Return the (x, y) coordinate for the center point of the cell that contains the specified text.  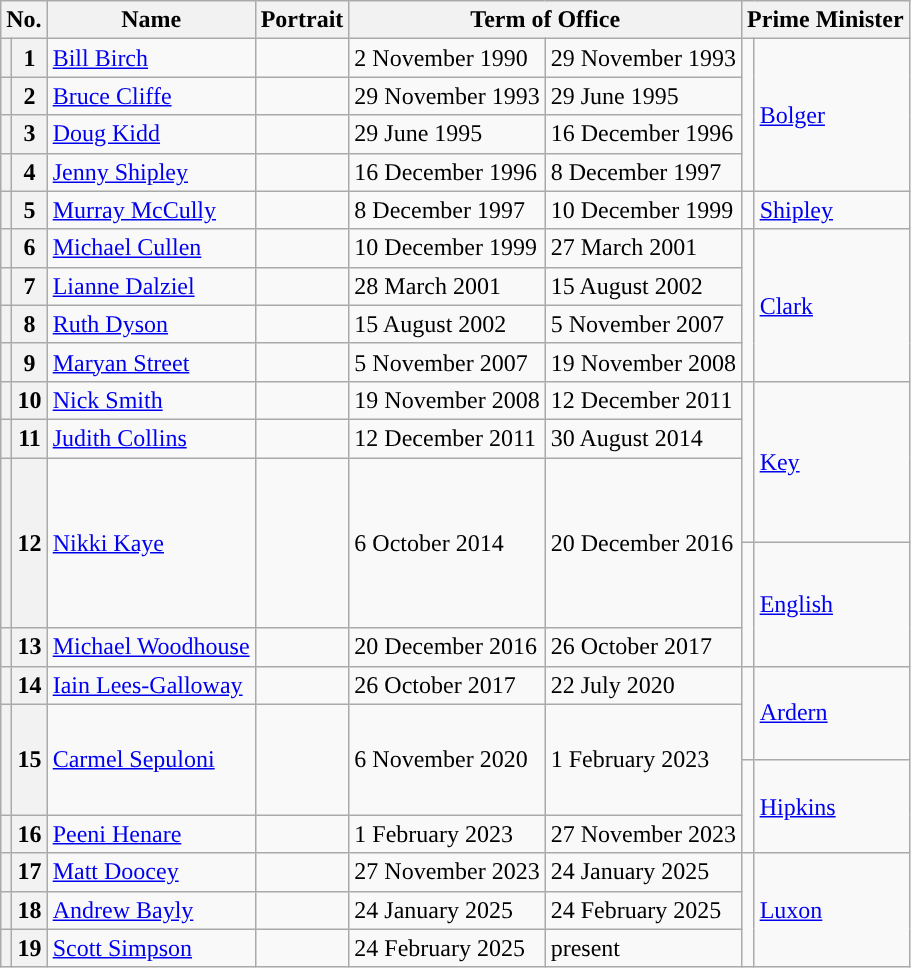
Nick Smith (151, 400)
Judith Collins (151, 438)
27 March 2001 (643, 248)
Doug Kidd (151, 134)
Carmel Sepuloni (151, 760)
9 (30, 362)
Ruth Dyson (151, 324)
Jenny Shipley (151, 172)
30 August 2014 (643, 438)
4 (30, 172)
17 (30, 872)
No. (24, 20)
Nikki Kaye (151, 544)
13 (30, 647)
Bruce Cliffe (151, 96)
19 (30, 948)
Michael Woodhouse (151, 647)
16 (30, 834)
18 (30, 910)
Maryan Street (151, 362)
15 (30, 760)
3 (30, 134)
present (643, 948)
Lianne Dalziel (151, 286)
Key (832, 462)
Andrew Bayly (151, 910)
6 October 2014 (447, 544)
10 (30, 400)
Matt Doocey (151, 872)
Peeni Henare (151, 834)
Murray McCully (151, 210)
2 November 1990 (447, 58)
22 July 2020 (643, 685)
6 November 2020 (447, 760)
Name (151, 20)
2 (30, 96)
5 (30, 210)
1 (30, 58)
28 March 2001 (447, 286)
Bolger (832, 115)
Portrait (302, 20)
Luxon (832, 910)
12 (30, 544)
Scott Simpson (151, 948)
English (832, 604)
6 (30, 248)
Term of Office (546, 20)
8 (30, 324)
Shipley (832, 210)
Iain Lees-Galloway (151, 685)
Michael Cullen (151, 248)
11 (30, 438)
Hipkins (832, 806)
Ardern (832, 712)
Bill Birch (151, 58)
Prime Minister (826, 20)
14 (30, 685)
Clark (832, 305)
7 (30, 286)
